Capture the cell that displays the provided text and extract its [x, y] central coordinate. 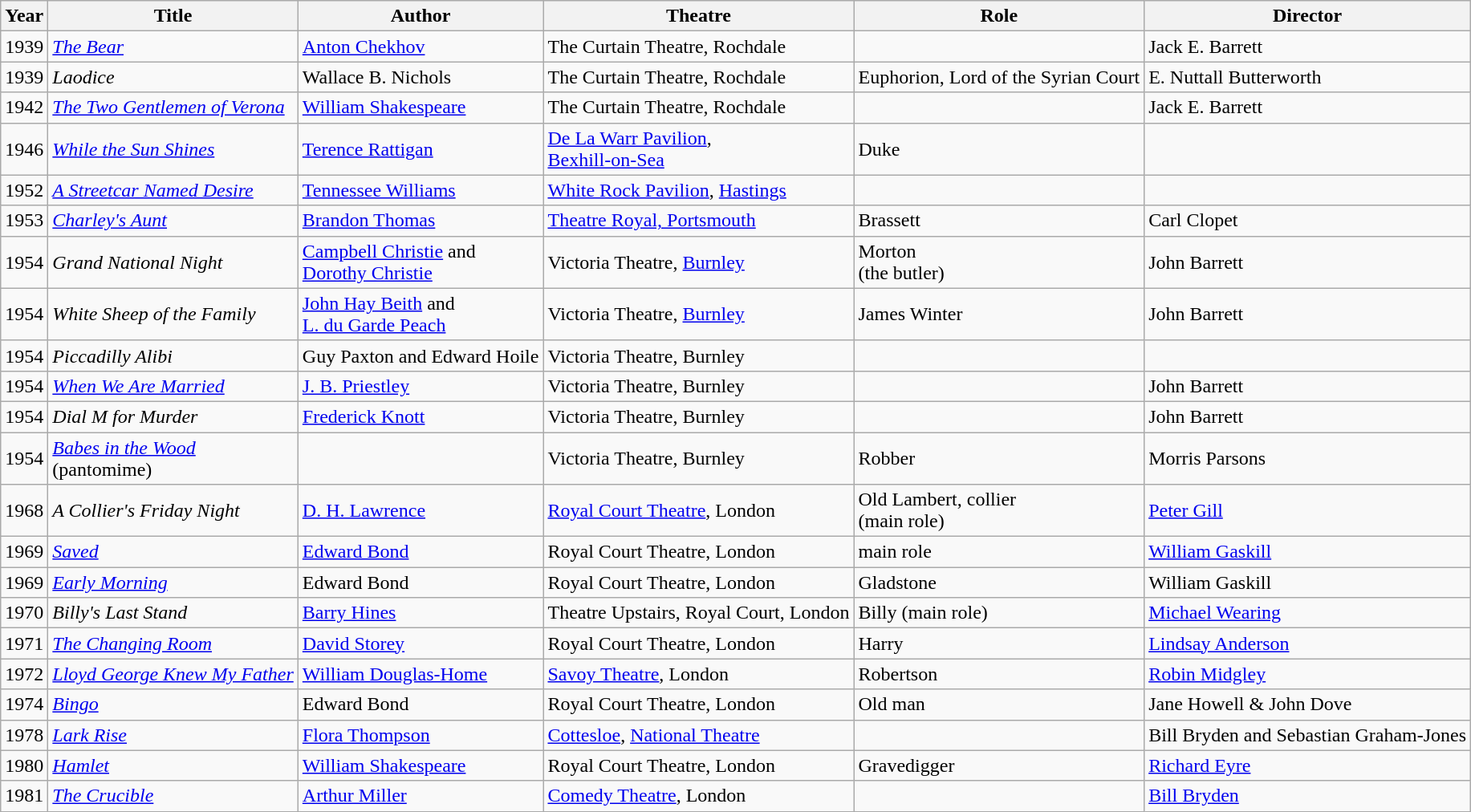
1980 [24, 765]
D. H. Lawrence [421, 510]
Billy's Last Stand [173, 613]
Theatre Upstairs, Royal Court, London [698, 613]
Gladstone [999, 583]
1974 [24, 704]
Carl Clopet [1308, 221]
Duke [999, 149]
William Douglas-Home [421, 674]
Role [999, 16]
A Streetcar Named Desire [173, 190]
Lloyd George Knew My Father [173, 674]
Campbell Christie andDorothy Christie [421, 262]
Euphorion, Lord of the Syrian Court [999, 77]
The Two Gentlemen of Verona [173, 108]
Old man [999, 704]
1968 [24, 510]
Peter Gill [1308, 510]
Robber [999, 457]
A Collier's Friday Night [173, 510]
Brassett [999, 221]
E. Nuttall Butterworth [1308, 77]
Robertson [999, 674]
1952 [24, 190]
Flora Thompson [421, 735]
Jane Howell & John Dove [1308, 704]
Morton(the butler) [999, 262]
Richard Eyre [1308, 765]
1946 [24, 149]
1978 [24, 735]
Old Lambert, collier(main role) [999, 510]
Anton Chekhov [421, 47]
When We Are Married [173, 386]
1971 [24, 644]
Bill Bryden and Sebastian Graham-Jones [1308, 735]
Morris Parsons [1308, 457]
Laodice [173, 77]
Wallace B. Nichols [421, 77]
Brandon Thomas [421, 221]
Bill Bryden [1308, 796]
1942 [24, 108]
Dial M for Murder [173, 416]
De La Warr Pavilion,Bexhill-on-Sea [698, 149]
Lindsay Anderson [1308, 644]
Michael Wearing [1308, 613]
White Sheep of the Family [173, 315]
Harry [999, 644]
Frederick Knott [421, 416]
Theatre [698, 16]
1981 [24, 796]
main role [999, 552]
John Hay Beith and L. du Garde Peach [421, 315]
Gravedigger [999, 765]
1970 [24, 613]
Early Morning [173, 583]
Robin Midgley [1308, 674]
Tennessee Williams [421, 190]
While the Sun Shines [173, 149]
Charley's Aunt [173, 221]
Savoy Theatre, London [698, 674]
Billy (main role) [999, 613]
Author [421, 16]
James Winter [999, 315]
Saved [173, 552]
1953 [24, 221]
Lark Rise [173, 735]
Title [173, 16]
The Crucible [173, 796]
Cottesloe, National Theatre [698, 735]
Babes in the Wood(pantomime) [173, 457]
Piccadilly Alibi [173, 355]
Director [1308, 16]
Bingo [173, 704]
Year [24, 16]
Comedy Theatre, London [698, 796]
White Rock Pavilion, Hastings [698, 190]
1972 [24, 674]
The Bear [173, 47]
The Changing Room [173, 644]
Arthur Miller [421, 796]
Terence Rattigan [421, 149]
J. B. Priestley [421, 386]
Barry Hines [421, 613]
David Storey [421, 644]
Theatre Royal, Portsmouth [698, 221]
Hamlet [173, 765]
Guy Paxton and Edward Hoile [421, 355]
Grand National Night [173, 262]
